Detect which cell encompasses the target text, then output its (X, Y) center coordinate. 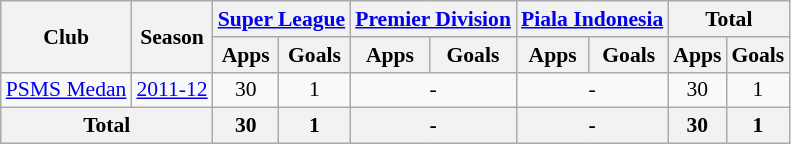
Piala Indonesia (592, 19)
2011-12 (172, 90)
Super League (282, 19)
PSMS Medan (66, 90)
Premier Division (433, 19)
Season (172, 36)
Club (66, 36)
